Output the (X, Y) coordinate of the center of the cell containing the given text.  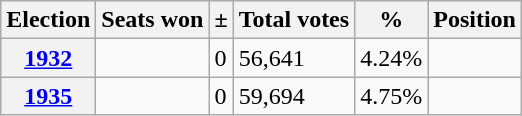
± (221, 20)
Election (48, 20)
1932 (48, 58)
4.24% (392, 58)
Total votes (294, 20)
% (392, 20)
4.75% (392, 96)
1935 (48, 96)
Position (475, 20)
56,641 (294, 58)
Seats won (152, 20)
59,694 (294, 96)
